Capture the cell that displays the provided text and extract its [X, Y] central coordinate. 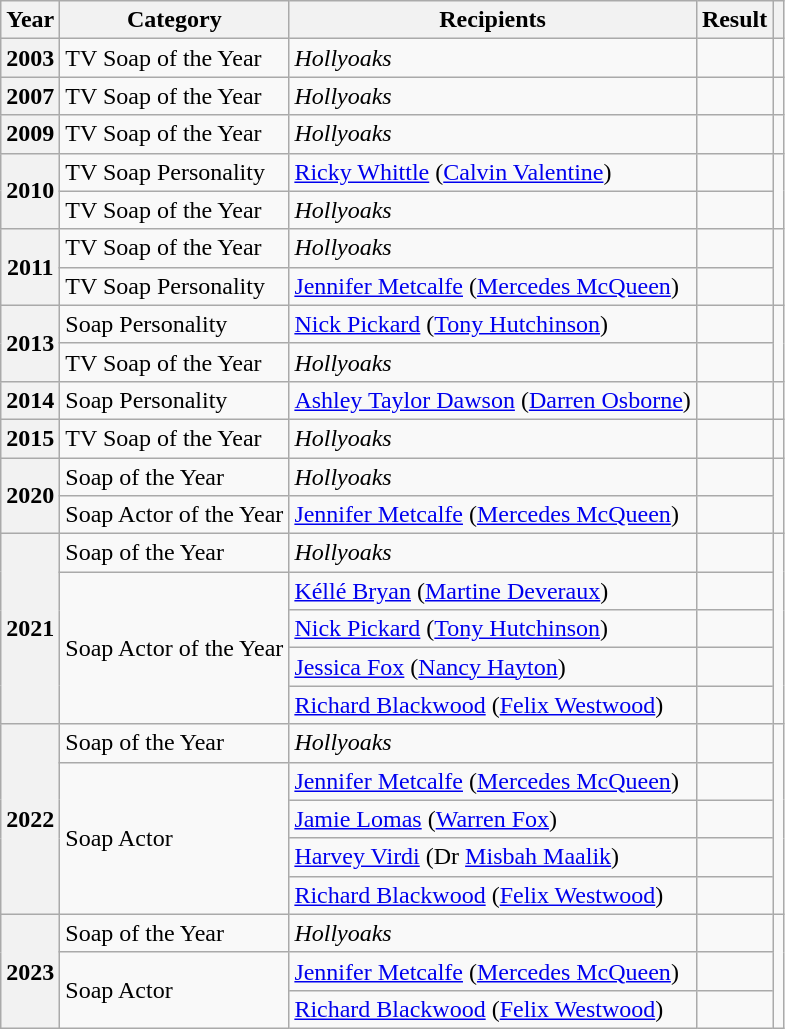
2020 [30, 496]
Recipients [493, 20]
2015 [30, 438]
2022 [30, 819]
Ricky Whittle (Calvin Valentine) [493, 172]
2023 [30, 971]
Harvey Virdi (Dr Misbah Maalik) [493, 857]
2014 [30, 400]
2011 [30, 267]
Result [734, 20]
Jessica Fox (Nancy Hayton) [493, 667]
2009 [30, 134]
Year [30, 20]
2021 [30, 629]
2007 [30, 96]
Category [174, 20]
2010 [30, 191]
2013 [30, 343]
2003 [30, 58]
Ashley Taylor Dawson (Darren Osborne) [493, 400]
Kéllé Bryan (Martine Deveraux) [493, 591]
Jamie Lomas (Warren Fox) [493, 819]
